Return the [x, y] coordinate for the center point of the cell that contains the specified text.  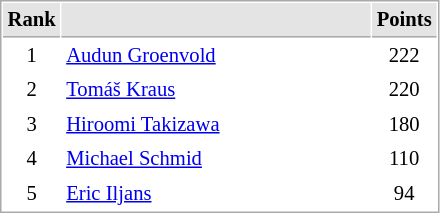
220 [404, 90]
3 [32, 124]
222 [404, 56]
Points [404, 20]
4 [32, 158]
Eric Iljans [216, 194]
5 [32, 194]
1 [32, 56]
2 [32, 90]
180 [404, 124]
Rank [32, 20]
Hiroomi Takizawa [216, 124]
94 [404, 194]
110 [404, 158]
Audun Groenvold [216, 56]
Tomáš Kraus [216, 90]
Michael Schmid [216, 158]
